For the text-containing cell, return its midpoint in (X, Y) coordinate format. 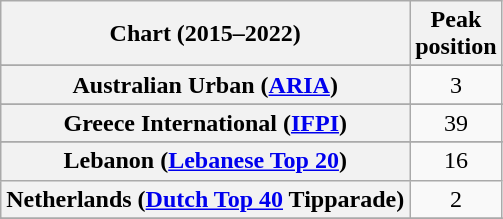
Greece International (IFPI) (206, 123)
39 (456, 123)
Lebanon (Lebanese Top 20) (206, 161)
Australian Urban (ARIA) (206, 85)
16 (456, 161)
3 (456, 85)
Chart (2015–2022) (206, 34)
Peakposition (456, 34)
Netherlands (Dutch Top 40 Tipparade) (206, 199)
2 (456, 199)
